From the cell containing the given text, extract its center point as [x, y] coordinate. 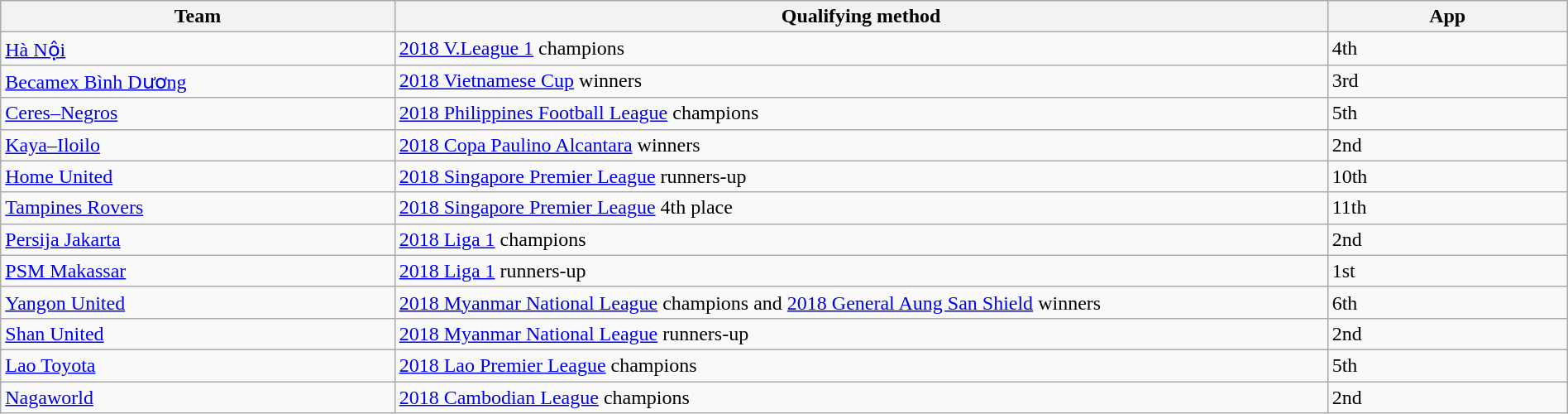
6th [1447, 302]
Tampines Rovers [198, 208]
Yangon United [198, 302]
Team [198, 17]
10th [1447, 176]
2018 Myanmar National League runners-up [861, 334]
4th [1447, 49]
2018 Myanmar National League champions and 2018 General Aung San Shield winners [861, 302]
Shan United [198, 334]
2018 Singapore Premier League runners-up [861, 176]
2018 V.League 1 champions [861, 49]
2018 Lao Premier League champions [861, 365]
Ceres–Negros [198, 113]
Kaya–Iloilo [198, 145]
2018 Vietnamese Cup winners [861, 81]
2018 Philippines Football League champions [861, 113]
Qualifying method [861, 17]
App [1447, 17]
1st [1447, 271]
PSM Makassar [198, 271]
Becamex Bình Dương [198, 81]
3rd [1447, 81]
2018 Liga 1 champions [861, 239]
11th [1447, 208]
2018 Copa Paulino Alcantara winners [861, 145]
Nagaworld [198, 397]
Persija Jakarta [198, 239]
2018 Singapore Premier League 4th place [861, 208]
Home United [198, 176]
Lao Toyota [198, 365]
Hà Nội [198, 49]
2018 Liga 1 runners-up [861, 271]
2018 Cambodian League champions [861, 397]
